Scan for the cell matching the given text and deliver its [x, y] coordinate at center. 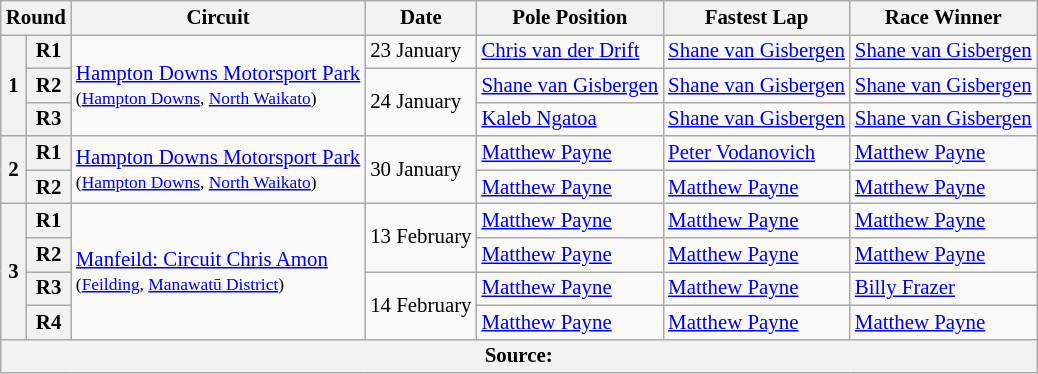
1 [14, 85]
Fastest Lap [756, 18]
R4 [48, 322]
Kaleb Ngatoa [570, 119]
14 February [420, 305]
2 [14, 170]
3 [14, 272]
Chris van der Drift [570, 51]
13 February [420, 238]
23 January [420, 51]
Round [36, 18]
Peter Vodanovich [756, 153]
Circuit [218, 18]
Billy Frazer [944, 288]
Manfeild: Circuit Chris Amon(Feilding, Manawatū District) [218, 272]
24 January [420, 102]
Source: [519, 356]
Race Winner [944, 18]
Pole Position [570, 18]
30 January [420, 170]
Date [420, 18]
